Capture the cell that displays the provided text and extract its [X, Y] central coordinate. 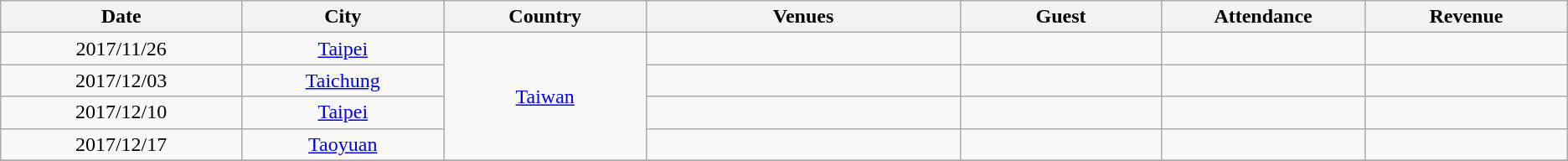
2017/11/26 [121, 49]
Taoyuan [343, 144]
2017/12/03 [121, 80]
Country [544, 17]
Taiwan [544, 96]
Taichung [343, 80]
2017/12/10 [121, 112]
City [343, 17]
Revenue [1467, 17]
Venues [802, 17]
2017/12/17 [121, 144]
Date [121, 17]
Attendance [1263, 17]
Guest [1061, 17]
